For the text-containing cell, return its midpoint in (X, Y) coordinate format. 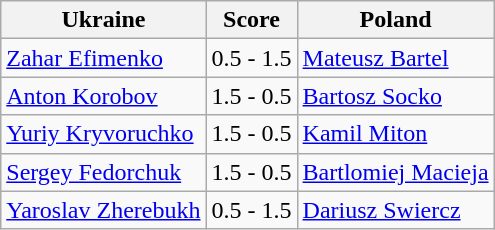
Dariusz Swiercz (396, 210)
Zahar Efimenko (104, 58)
Sergey Fedorchuk (104, 172)
Bartosz Socko (396, 96)
Mateusz Bartel (396, 58)
Anton Korobov (104, 96)
Ukraine (104, 20)
Yaroslav Zherebukh (104, 210)
Bartlomiej Macieja (396, 172)
Yuriy Kryvoruchko (104, 134)
Score (252, 20)
Poland (396, 20)
Kamil Miton (396, 134)
